Return the [x, y] coordinate for the center point of the cell that contains the specified text.  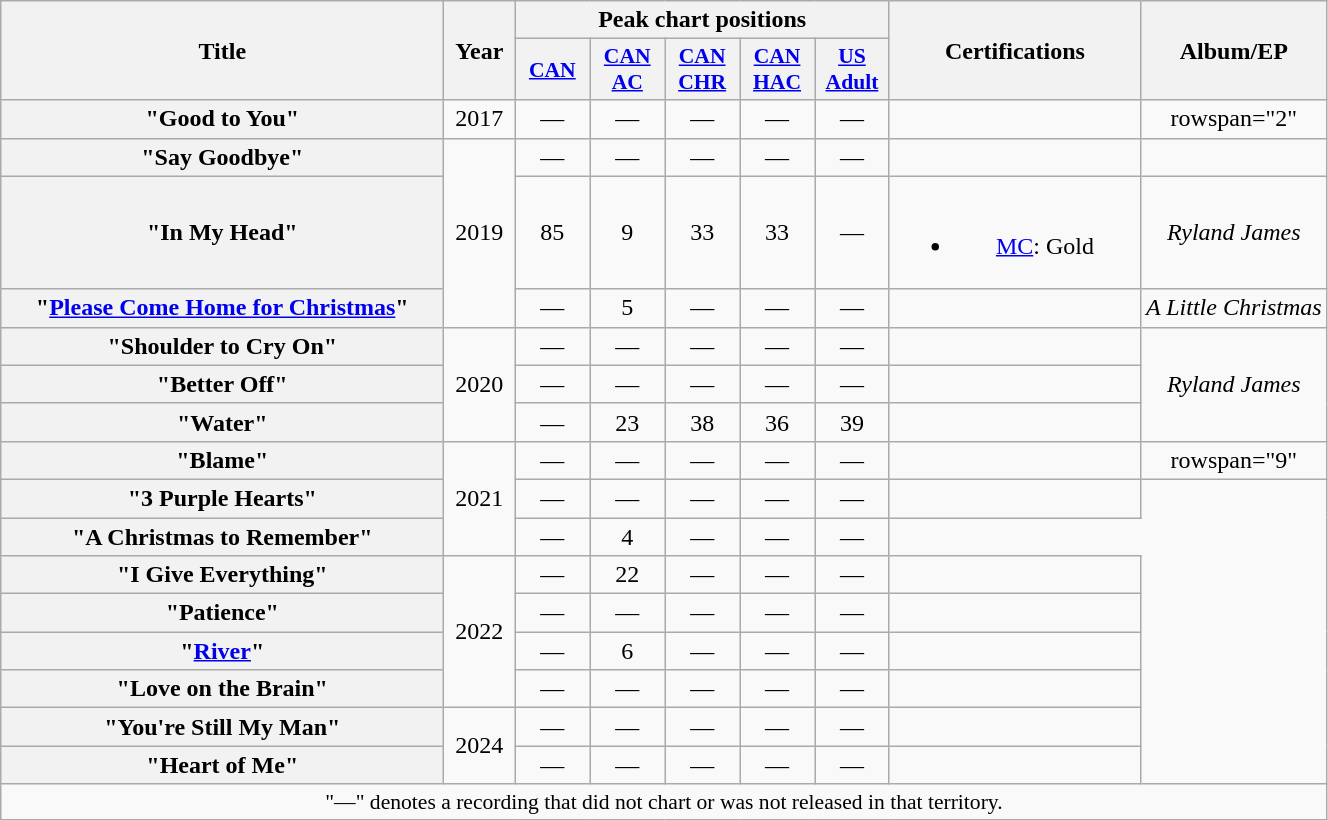
rowspan="2" [1234, 119]
Album/EP [1234, 50]
"Shoulder to Cry On" [222, 346]
36 [778, 422]
"Heart of Me" [222, 765]
38 [702, 422]
USAdult [852, 70]
5 [628, 308]
"You're Still My Man" [222, 727]
2020 [480, 384]
MC: Gold [1014, 232]
"Patience" [222, 613]
Year [480, 50]
"I Give Everything" [222, 575]
"Water" [222, 422]
A Little Christmas [1234, 308]
CAN AC [628, 70]
"—" denotes a recording that did not chart or was not released in that territory. [664, 802]
23 [628, 422]
2021 [480, 498]
"A Christmas to Remember" [222, 537]
"Good to You" [222, 119]
22 [628, 575]
2019 [480, 232]
85 [552, 232]
39 [852, 422]
CAN HAC [778, 70]
2022 [480, 632]
9 [628, 232]
"River" [222, 651]
2024 [480, 746]
"3 Purple Hearts" [222, 498]
Peak chart positions [702, 20]
"Love on the Brain" [222, 689]
"Blame" [222, 460]
CAN [552, 70]
4 [628, 537]
"Better Off" [222, 384]
"Please Come Home for Christmas" [222, 308]
rowspan="9" [1234, 460]
Title [222, 50]
2017 [480, 119]
Certifications [1014, 50]
CAN CHR [702, 70]
"In My Head" [222, 232]
6 [628, 651]
"Say Goodbye" [222, 157]
